Find where the given text appears and provide that cell's center as [x, y] coordinate. 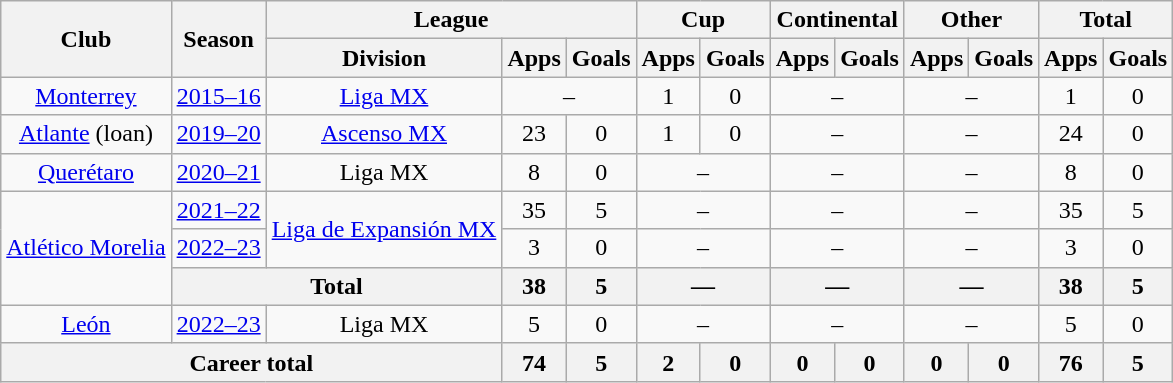
Liga de Expansión MX [384, 229]
Career total [252, 362]
Division [384, 58]
Atlante (loan) [86, 134]
León [86, 324]
74 [534, 362]
Cup [703, 20]
Season [218, 39]
23 [534, 134]
Monterrey [86, 96]
Other [971, 20]
League [451, 20]
24 [1071, 134]
Ascenso MX [384, 134]
Atlético Morelia [86, 248]
2019–20 [218, 134]
2021–22 [218, 210]
Continental [837, 20]
Querétaro [86, 172]
Club [86, 39]
2020–21 [218, 172]
2 [668, 362]
2015–16 [218, 96]
76 [1071, 362]
